Extract the [x, y] coordinate from the center of the cell holding the provided text.  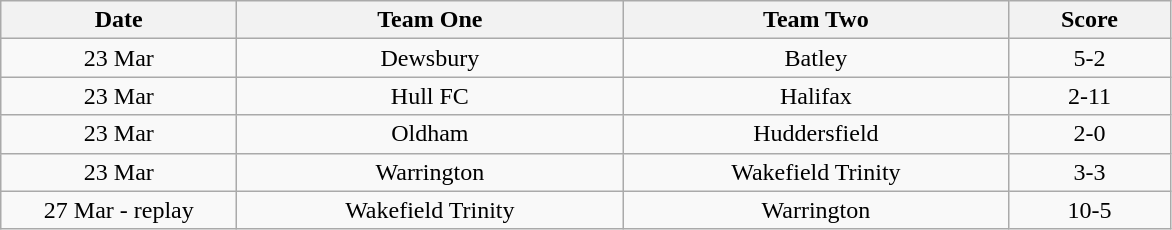
3-3 [1090, 172]
Huddersfield [816, 134]
Dewsbury [430, 58]
Date [119, 20]
10-5 [1090, 210]
Oldham [430, 134]
2-0 [1090, 134]
Team Two [816, 20]
Hull FC [430, 96]
5-2 [1090, 58]
2-11 [1090, 96]
Team One [430, 20]
Halifax [816, 96]
27 Mar - replay [119, 210]
Batley [816, 58]
Score [1090, 20]
